Search for the cell housing the specified text and yield its [x, y] center coordinate. 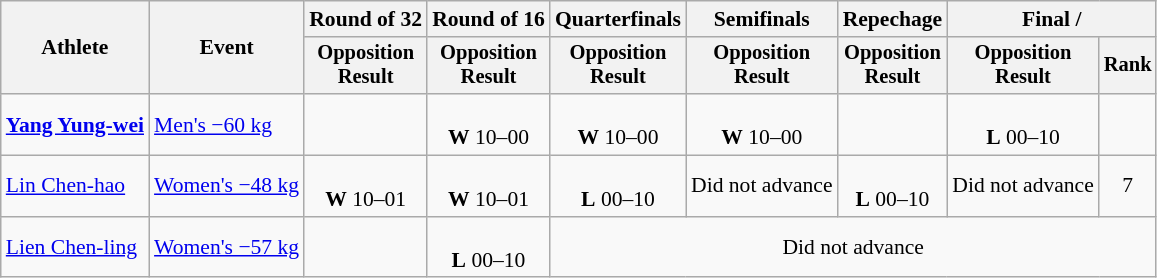
Event [226, 48]
Lien Chen-ling [75, 248]
Quarterfinals [618, 19]
Yang Yung-wei [75, 124]
Men's −60 kg [226, 124]
Repechage [893, 19]
Lin Chen-hao [75, 186]
Women's −57 kg [226, 248]
Athlete [75, 48]
7 [1128, 186]
Round of 32 [366, 19]
Round of 16 [488, 19]
Semifinals [762, 19]
Rank [1128, 66]
Women's −48 kg [226, 186]
Final / [1052, 19]
